Return [X, Y] of the center of cell containing provided text 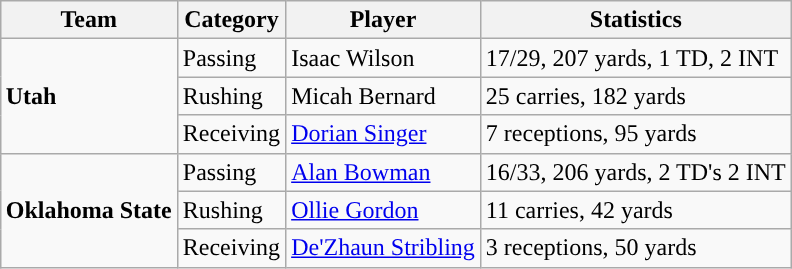
11 carries, 42 yards [636, 210]
25 carries, 182 yards [636, 96]
Alan Bowman [384, 172]
17/29, 207 yards, 1 TD, 2 INT [636, 58]
Oklahoma State [88, 210]
Dorian Singer [384, 134]
Category [231, 20]
7 receptions, 95 yards [636, 134]
De'Zhaun Stribling [384, 248]
Micah Bernard [384, 96]
16/33, 206 yards, 2 TD's 2 INT [636, 172]
3 receptions, 50 yards [636, 248]
Ollie Gordon [384, 210]
Statistics [636, 20]
Utah [88, 96]
Isaac Wilson [384, 58]
Player [384, 20]
Team [88, 20]
